For the text-containing cell, return its midpoint in [X, Y] coordinate format. 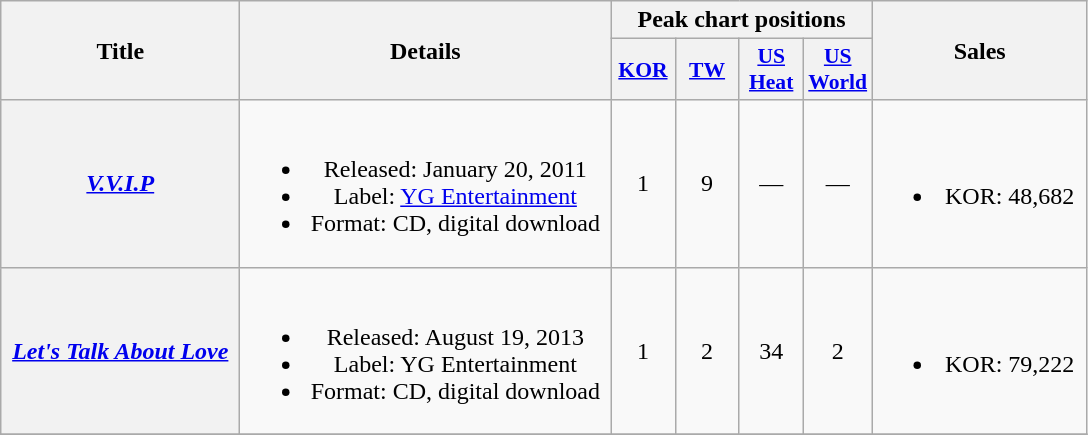
Released: August 19, 2013Label: YG EntertainmentFormat: CD, digital download [426, 350]
Title [120, 50]
Details [426, 50]
V.V.I.P [120, 184]
Sales [980, 50]
34 [771, 350]
TW [707, 70]
Peak chart positions [742, 20]
Released: January 20, 2011Label: YG EntertainmentFormat: CD, digital download [426, 184]
9 [707, 184]
KOR: 79,222 [980, 350]
KOR: 48,682 [980, 184]
KOR [643, 70]
US Heat [771, 70]
Let's Talk About Love [120, 350]
US World [838, 70]
